Provide the (X, Y) coordinate of the cell's center where the given text is located.  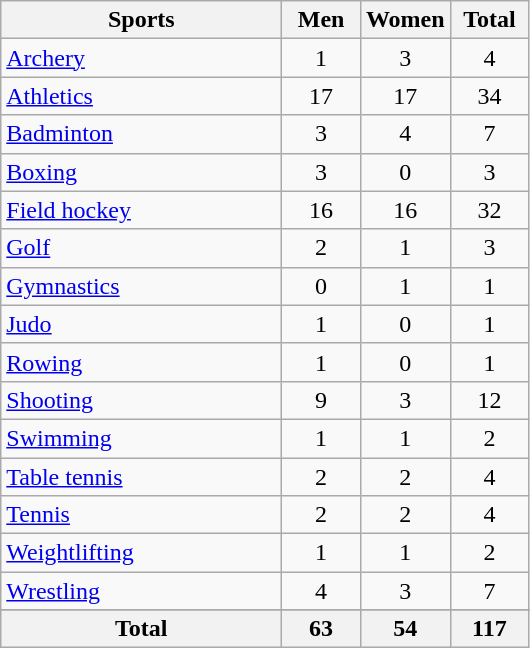
Boxing (142, 172)
Tennis (142, 515)
12 (490, 400)
Shooting (142, 400)
Table tennis (142, 477)
Rowing (142, 362)
54 (405, 629)
Field hockey (142, 210)
Weightlifting (142, 553)
Women (405, 20)
117 (490, 629)
Archery (142, 58)
9 (322, 400)
32 (490, 210)
Judo (142, 324)
Men (322, 20)
Golf (142, 248)
Badminton (142, 134)
Swimming (142, 438)
63 (322, 629)
Gymnastics (142, 286)
Sports (142, 20)
34 (490, 96)
Wrestling (142, 591)
Athletics (142, 96)
